Capture the cell that displays the provided text and extract its (X, Y) central coordinate. 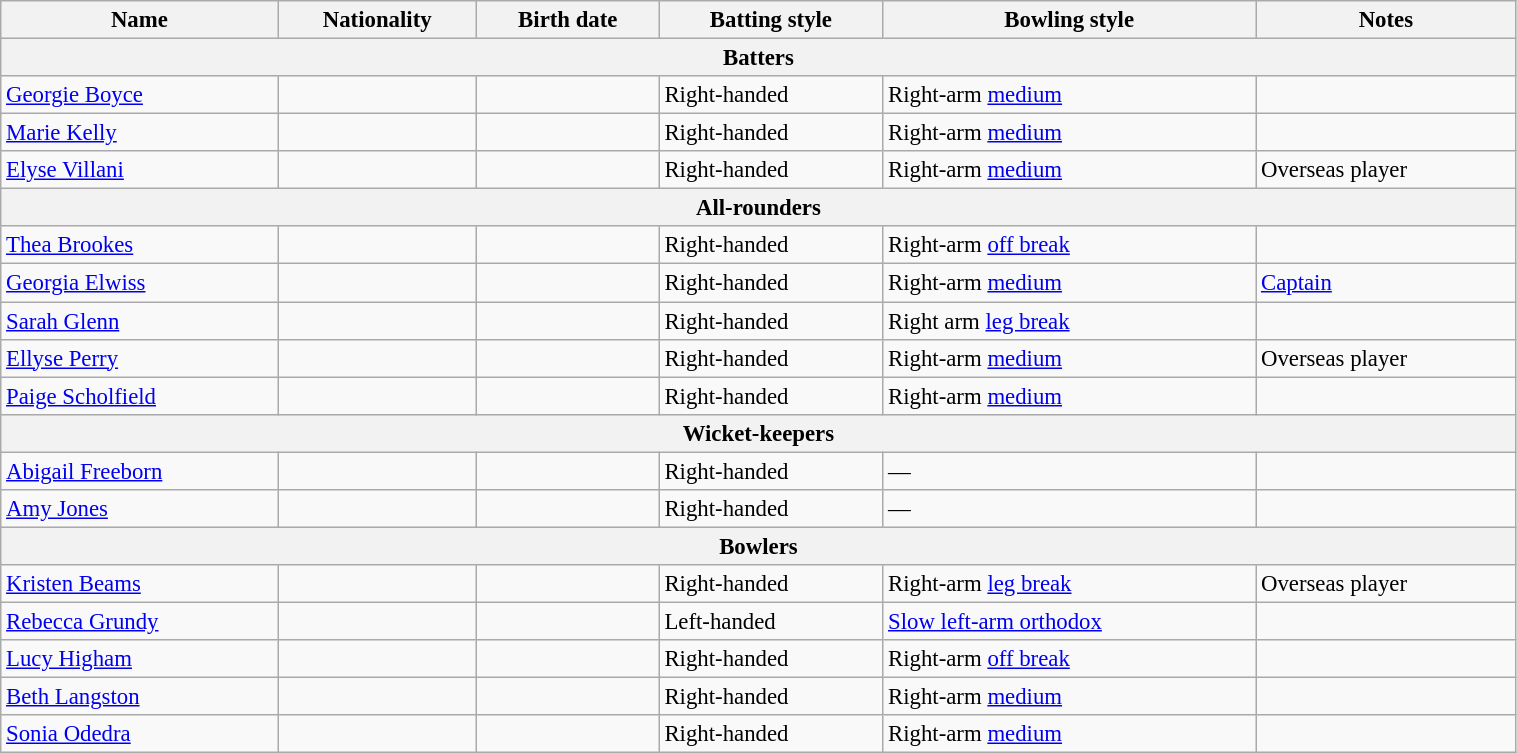
Birth date (568, 20)
Captain (1386, 283)
Abigail Freeborn (140, 471)
Georgie Boyce (140, 95)
Nationality (377, 20)
Beth Langston (140, 697)
Batting style (771, 20)
Sonia Odedra (140, 734)
Thea Brookes (140, 245)
Name (140, 20)
Elyse Villani (140, 170)
Right-arm leg break (1070, 584)
Georgia Elwiss (140, 283)
Paige Scholfield (140, 396)
All-rounders (758, 208)
Marie Kelly (140, 133)
Kristen Beams (140, 584)
Rebecca Grundy (140, 621)
Ellyse Perry (140, 358)
Lucy Higham (140, 659)
Wicket-keepers (758, 433)
Bowling style (1070, 20)
Notes (1386, 20)
Slow left-arm orthodox (1070, 621)
Left-handed (771, 621)
Right arm leg break (1070, 321)
Amy Jones (140, 509)
Batters (758, 58)
Bowlers (758, 546)
Sarah Glenn (140, 321)
